Search for the cell housing the specified text and yield its [x, y] center coordinate. 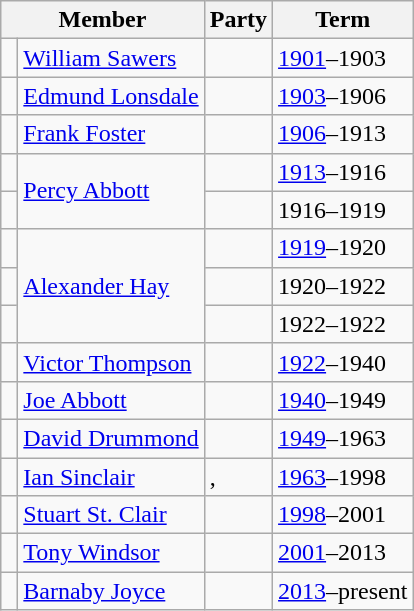
1919–1920 [343, 248]
2001–2013 [343, 553]
1922–1922 [343, 324]
Victor Thompson [111, 362]
1922–1940 [343, 362]
1901–1903 [343, 58]
1998–2001 [343, 515]
1940–1949 [343, 400]
, [238, 477]
Term [343, 20]
1913–1916 [343, 172]
2013–present [343, 591]
Member [102, 20]
Barnaby Joyce [111, 591]
Alexander Hay [111, 286]
Ian Sinclair [111, 477]
Party [238, 20]
1916–1919 [343, 210]
David Drummond [111, 438]
Edmund Lonsdale [111, 96]
1963–1998 [343, 477]
1920–1922 [343, 286]
Tony Windsor [111, 553]
1906–1913 [343, 134]
Joe Abbott [111, 400]
1903–1906 [343, 96]
Stuart St. Clair [111, 515]
William Sawers [111, 58]
1949–1963 [343, 438]
Percy Abbott [111, 191]
Frank Foster [111, 134]
